Scan for the cell matching the given text and deliver its [X, Y] coordinate at center. 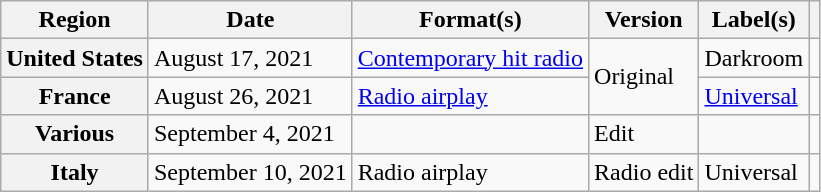
Italy [75, 172]
Original [644, 77]
Region [75, 20]
Edit [644, 134]
Version [644, 20]
Label(s) [754, 20]
Various [75, 134]
September 4, 2021 [250, 134]
Format(s) [470, 20]
Darkroom [754, 58]
France [75, 96]
August 26, 2021 [250, 96]
Date [250, 20]
September 10, 2021 [250, 172]
United States [75, 58]
Contemporary hit radio [470, 58]
August 17, 2021 [250, 58]
Radio edit [644, 172]
